Find where the given text appears and provide that cell's center as [X, Y] coordinate. 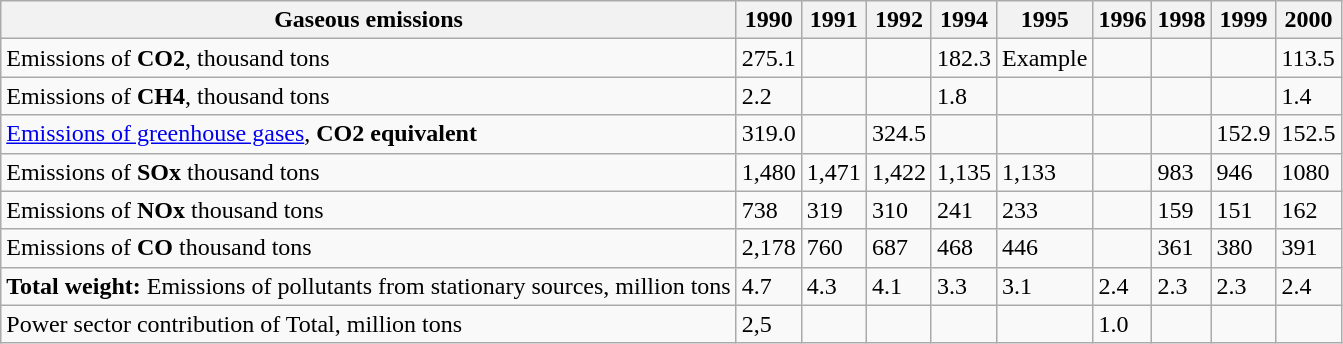
Emissions of SOх thousand tons [368, 172]
1998 [1182, 20]
687 [898, 248]
310 [898, 210]
152.5 [1308, 134]
2000 [1308, 20]
162 [1308, 210]
Gaseous emissions [368, 20]
159 [1182, 210]
1.8 [964, 96]
4.7 [768, 286]
Total weight: Emissions of pollutants from stationary sources, million tons [368, 286]
1996 [1122, 20]
2,178 [768, 248]
1080 [1308, 172]
1999 [1244, 20]
182.3 [964, 58]
2.2 [768, 96]
1.4 [1308, 96]
Emissions of CO thousand tons [368, 248]
233 [1044, 210]
1,480 [768, 172]
760 [834, 248]
468 [964, 248]
391 [1308, 248]
983 [1182, 172]
241 [964, 210]
319.0 [768, 134]
361 [1182, 248]
152.9 [1244, 134]
1994 [964, 20]
324.5 [898, 134]
Emissions of NOx thousand tons [368, 210]
3.3 [964, 286]
Example [1044, 58]
4.3 [834, 286]
275.1 [768, 58]
Power sector contribution of Total, million tons [368, 324]
4.1 [898, 286]
1,422 [898, 172]
3.1 [1044, 286]
Emissions of CH4, thousand tons [368, 96]
1,133 [1044, 172]
446 [1044, 248]
Emissions of greenhouse gases, CO2 equivalent [368, 134]
2,5 [768, 324]
1992 [898, 20]
1.0 [1122, 324]
319 [834, 210]
151 [1244, 210]
946 [1244, 172]
1,471 [834, 172]
113.5 [1308, 58]
Emissions of CO2, thousand tons [368, 58]
1990 [768, 20]
1,135 [964, 172]
380 [1244, 248]
1991 [834, 20]
1995 [1044, 20]
738 [768, 210]
